From the cell containing the given text, extract its center point as [X, Y] coordinate. 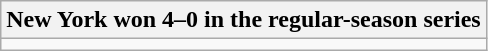
New York won 4–0 in the regular-season series [244, 20]
